Extract the [x, y] coordinate from the center of the cell holding the provided text.  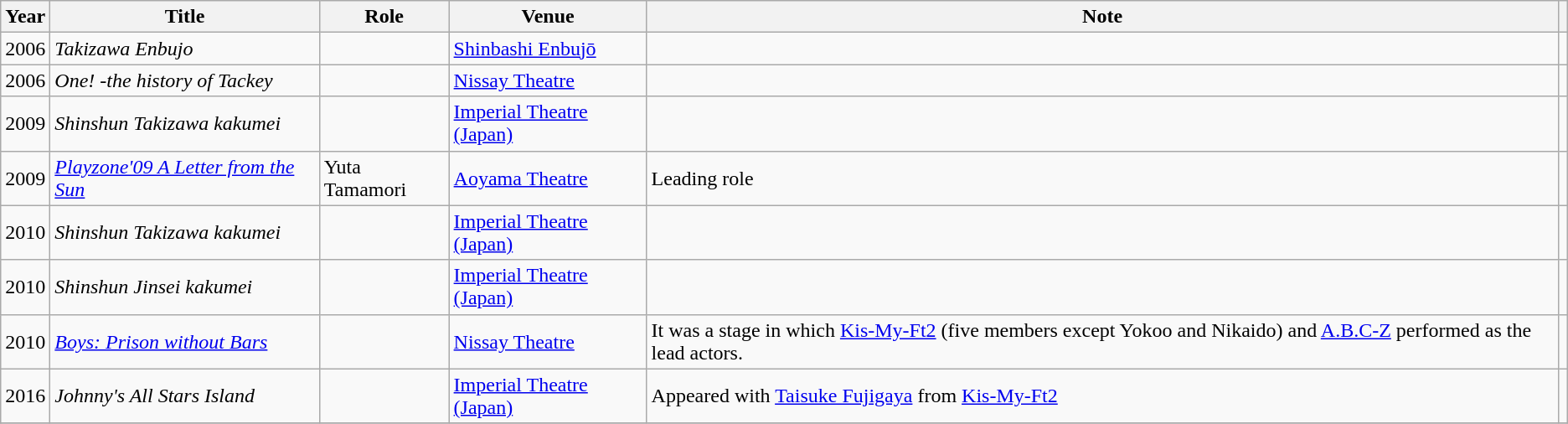
Title [184, 17]
Aoyama Theatre [548, 178]
Boys: Prison without Bars [184, 342]
Appeared with Taisuke Fujigaya from Kis-My-Ft2 [1102, 396]
Takizawa Enbujo [184, 49]
Venue [548, 17]
2016 [25, 396]
Role [384, 17]
Johnny's All Stars Island [184, 396]
Playzone'09 A Letter from the Sun [184, 178]
One! -the history of Tackey [184, 80]
Shinbashi Enbujō [548, 49]
Year [25, 17]
Leading role [1102, 178]
Shinshun Jinsei kakumei [184, 287]
Yuta Tamamori [384, 178]
It was a stage in which Kis-My-Ft2 (five members except Yokoo and Nikaido) and A.B.C-Z performed as the lead actors. [1102, 342]
Note [1102, 17]
